From the cell containing the given text, extract its center point as [x, y] coordinate. 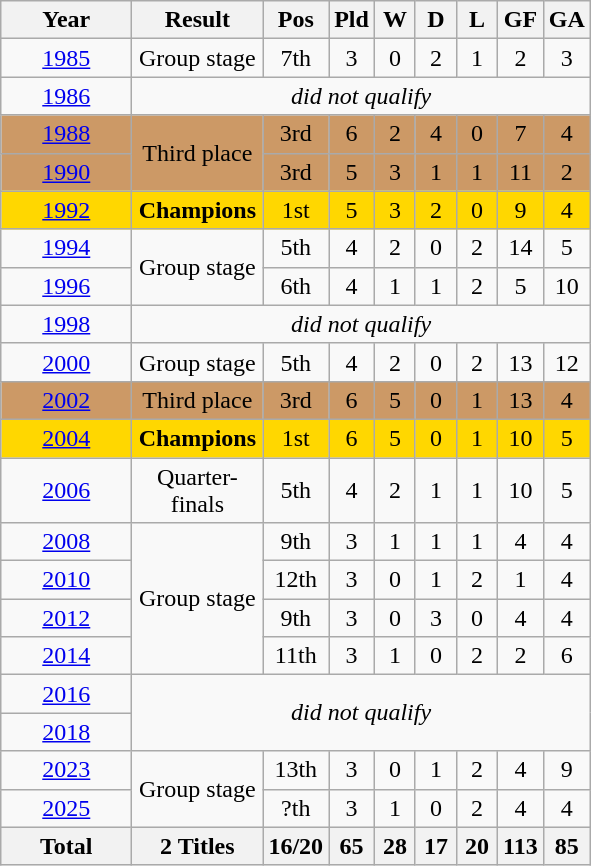
2018 [66, 732]
1998 [66, 324]
20 [476, 846]
L [476, 20]
16/20 [296, 846]
6th [296, 286]
7th [296, 58]
GA [566, 20]
GF [521, 20]
13th [296, 770]
2023 [66, 770]
Result [198, 20]
2016 [66, 694]
1990 [66, 172]
1985 [66, 58]
2010 [66, 580]
Pld [352, 20]
12 [566, 362]
2014 [66, 656]
1992 [66, 210]
2000 [66, 362]
14 [521, 248]
1996 [66, 286]
1988 [66, 134]
113 [521, 846]
Total [66, 846]
17 [436, 846]
85 [566, 846]
2 Titles [198, 846]
2004 [66, 438]
7 [521, 134]
28 [394, 846]
65 [352, 846]
Pos [296, 20]
1986 [66, 96]
2025 [66, 808]
2006 [66, 490]
2008 [66, 542]
11th [296, 656]
12th [296, 580]
Quarter-finals [198, 490]
11 [521, 172]
1994 [66, 248]
2002 [66, 400]
?th [296, 808]
D [436, 20]
Year [66, 20]
2012 [66, 618]
W [394, 20]
